Capture the cell that displays the provided text and extract its (X, Y) central coordinate. 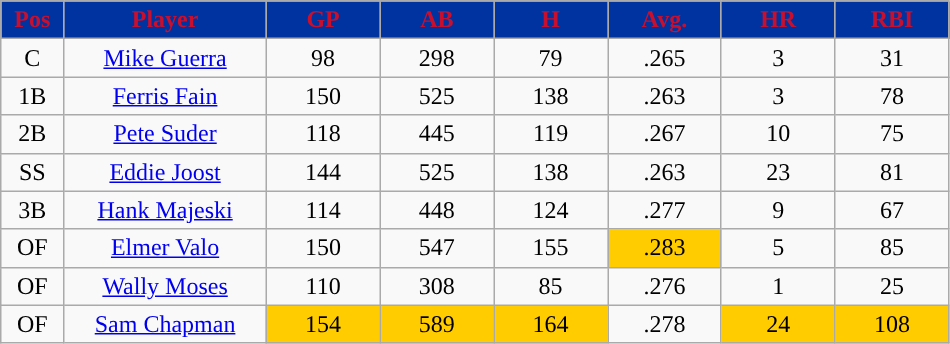
9 (778, 210)
448 (437, 210)
GP (323, 20)
Sam Chapman (165, 324)
C (32, 58)
547 (437, 248)
298 (437, 58)
HR (778, 20)
308 (437, 286)
.283 (665, 248)
Eddie Joost (165, 172)
24 (778, 324)
119 (551, 134)
Mike Guerra (165, 58)
81 (892, 172)
Pos (32, 20)
31 (892, 58)
110 (323, 286)
445 (437, 134)
589 (437, 324)
Elmer Valo (165, 248)
RBI (892, 20)
5 (778, 248)
79 (551, 58)
118 (323, 134)
.277 (665, 210)
AB (437, 20)
67 (892, 210)
.276 (665, 286)
23 (778, 172)
155 (551, 248)
78 (892, 96)
Player (165, 20)
124 (551, 210)
75 (892, 134)
.265 (665, 58)
1 (778, 286)
Wally Moses (165, 286)
108 (892, 324)
.267 (665, 134)
10 (778, 134)
Pete Suder (165, 134)
H (551, 20)
154 (323, 324)
3B (32, 210)
114 (323, 210)
164 (551, 324)
SS (32, 172)
98 (323, 58)
144 (323, 172)
Avg. (665, 20)
25 (892, 286)
2B (32, 134)
Hank Majeski (165, 210)
Ferris Fain (165, 96)
1B (32, 96)
.278 (665, 324)
